Extract the [X, Y] coordinate from the center of the cell holding the provided text.  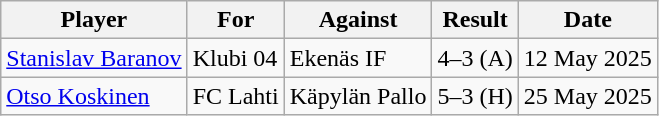
Otso Koskinen [94, 96]
4–3 (A) [475, 58]
Player [94, 20]
12 May 2025 [588, 58]
Against [358, 20]
Result [475, 20]
Käpylän Pallo [358, 96]
Ekenäs IF [358, 58]
FC Lahti [236, 96]
Date [588, 20]
For [236, 20]
5–3 (H) [475, 96]
Stanislav Baranov [94, 58]
Klubi 04 [236, 58]
25 May 2025 [588, 96]
